Extract the [X, Y] coordinate from the center of the cell holding the provided text.  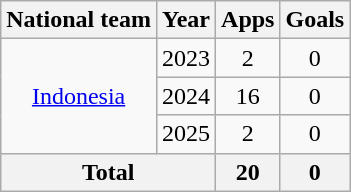
16 [248, 96]
Goals [315, 20]
2025 [186, 134]
2023 [186, 58]
National team [79, 20]
Year [186, 20]
2024 [186, 96]
Indonesia [79, 96]
Total [108, 172]
20 [248, 172]
Apps [248, 20]
